From the cell containing the given text, extract its center point as (x, y) coordinate. 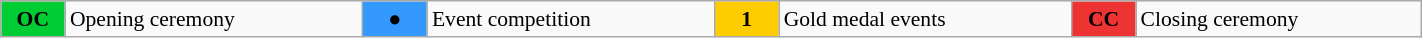
Closing ceremony (1279, 19)
1 (747, 19)
OC (33, 19)
Event competition (571, 19)
Opening ceremony (214, 19)
CC (1103, 19)
Gold medal events (926, 19)
● (395, 19)
